Search for the cell housing the specified text and yield its (X, Y) center coordinate. 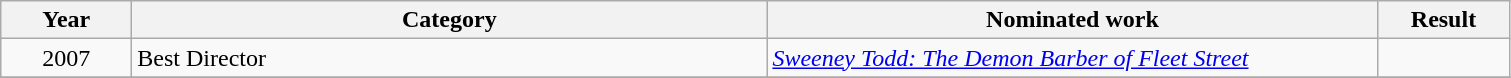
Sweeney Todd: The Demon Barber of Fleet Street (1072, 58)
2007 (66, 58)
Category (450, 20)
Best Director (450, 58)
Nominated work (1072, 20)
Year (66, 20)
Result (1444, 20)
